Provide the (X, Y) coordinate of the cell's center where the given text is located.  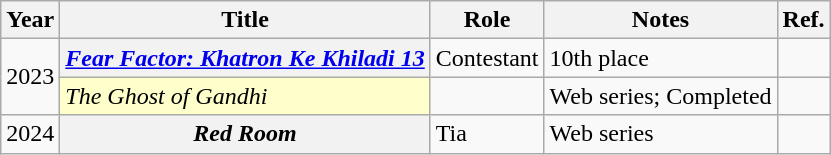
Contestant (487, 58)
Web series (660, 134)
Tia (487, 134)
Notes (660, 20)
Red Room (245, 134)
Ref. (804, 20)
The Ghost of Gandhi (245, 96)
Title (245, 20)
Web series; Completed (660, 96)
Year (30, 20)
2023 (30, 77)
10th place (660, 58)
2024 (30, 134)
Role (487, 20)
Fear Factor: Khatron Ke Khiladi 13 (245, 58)
